Search for the cell housing the specified text and yield its [X, Y] center coordinate. 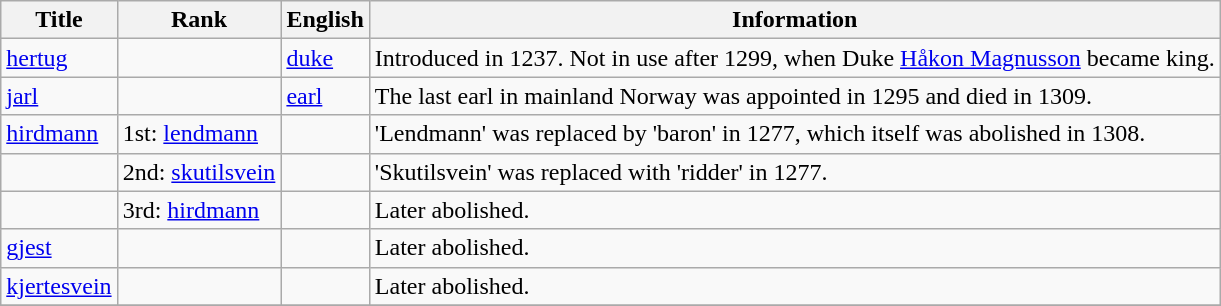
The last earl in mainland Norway was appointed in 1295 and died in 1309. [794, 96]
'Skutilsvein' was replaced with 'ridder' in 1277. [794, 172]
English [325, 20]
2nd: skutilsvein [199, 172]
earl [325, 96]
'Lendmann' was replaced by 'baron' in 1277, which itself was abolished in 1308. [794, 134]
1st: lendmann [199, 134]
duke [325, 58]
hirdmann [59, 134]
Title [59, 20]
gjest [59, 248]
Rank [199, 20]
Introduced in 1237. Not in use after 1299, when Duke Håkon Magnusson became king. [794, 58]
Information [794, 20]
3rd: hirdmann [199, 210]
jarl [59, 96]
kjertesvein [59, 286]
hertug [59, 58]
